Locate the cell with the specified text and output its (X, Y) center coordinate. 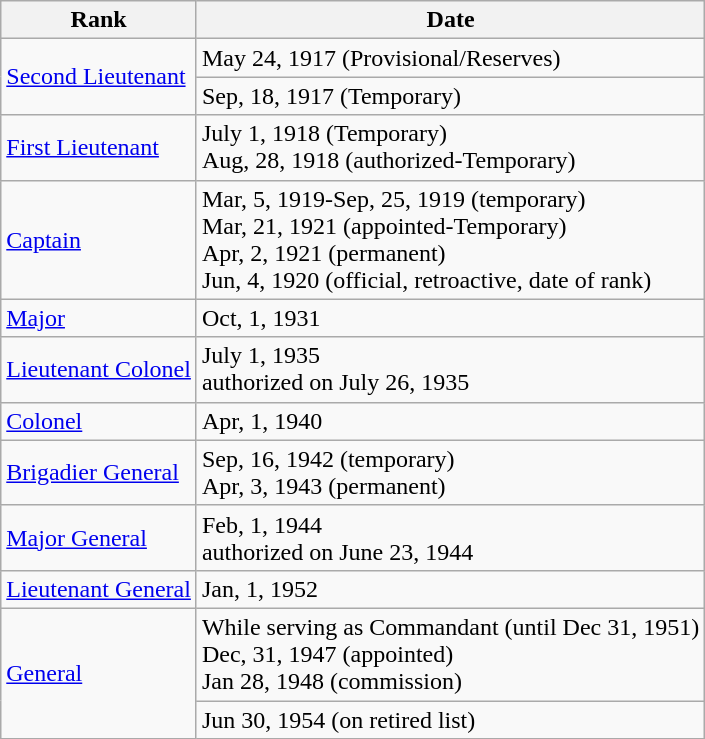
Second Lieutenant (99, 77)
First Lieutenant (99, 148)
Jan, 1, 1952 (450, 589)
Lieutenant Colonel (99, 370)
General (99, 673)
Rank (99, 20)
Jun 30, 1954 (on retired list) (450, 719)
Sep, 16, 1942 (temporary)Apr, 3, 1943 (permanent) (450, 472)
Apr, 1, 1940 (450, 421)
Feb, 1, 1944authorized on June 23, 1944 (450, 538)
Brigadier General (99, 472)
Sep, 18, 1917 (Temporary) (450, 96)
Mar, 5, 1919-Sep, 25, 1919 (temporary)Mar, 21, 1921 (appointed-Temporary)Apr, 2, 1921 (permanent)Jun, 4, 1920 (official, retroactive, date of rank) (450, 240)
Oct, 1, 1931 (450, 318)
May 24, 1917 (Provisional/Reserves) (450, 58)
Date (450, 20)
July 1, 1918 (Temporary)Aug, 28, 1918 (authorized-Temporary) (450, 148)
Colonel (99, 421)
Captain (99, 240)
July 1, 1935authorized on July 26, 1935 (450, 370)
Major (99, 318)
Major General (99, 538)
Lieutenant General (99, 589)
While serving as Commandant (until Dec 31, 1951)Dec, 31, 1947 (appointed)Jan 28, 1948 (commission) (450, 654)
